Output the [X, Y] coordinate of the center of the cell containing the given text.  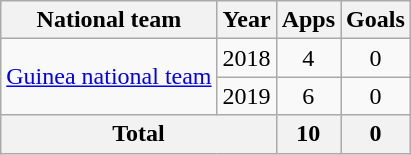
10 [308, 134]
Year [246, 20]
6 [308, 96]
2018 [246, 58]
Apps [308, 20]
National team [109, 20]
Total [138, 134]
Guinea national team [109, 77]
2019 [246, 96]
4 [308, 58]
Goals [376, 20]
